For the text-containing cell, return its midpoint in (X, Y) coordinate format. 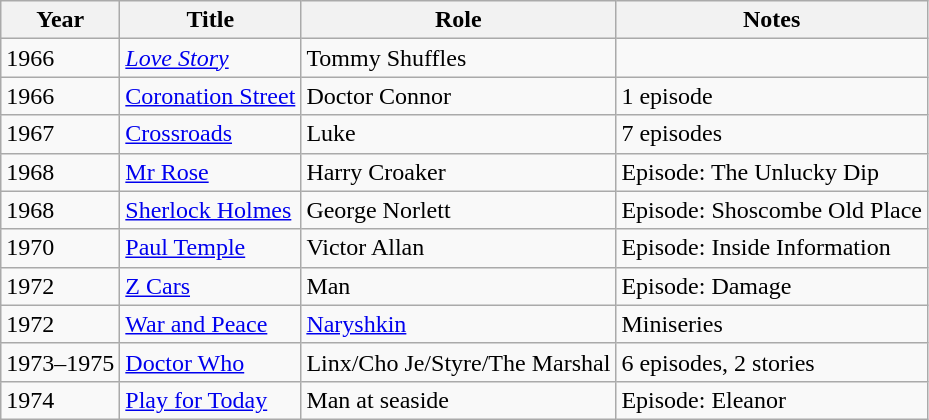
Title (210, 20)
Year (60, 20)
Luke (458, 134)
Notes (772, 20)
Linx/Cho Je/Styre/The Marshal (458, 362)
6 episodes, 2 stories (772, 362)
Episode: The Unlucky Dip (772, 172)
Episode: Eleanor (772, 400)
1 episode (772, 96)
Sherlock Holmes (210, 210)
Victor Allan (458, 248)
Play for Today (210, 400)
1973–1975 (60, 362)
Episode: Shoscombe Old Place (772, 210)
Episode: Damage (772, 286)
Doctor Who (210, 362)
1967 (60, 134)
Doctor Connor (458, 96)
Love Story (210, 58)
Coronation Street (210, 96)
Episode: Inside Information (772, 248)
Role (458, 20)
George Norlett (458, 210)
Crossroads (210, 134)
Tommy Shuffles (458, 58)
Naryshkin (458, 324)
1970 (60, 248)
Man (458, 286)
Miniseries (772, 324)
7 episodes (772, 134)
Paul Temple (210, 248)
Z Cars (210, 286)
Man at seaside (458, 400)
Mr Rose (210, 172)
War and Peace (210, 324)
Harry Croaker (458, 172)
1974 (60, 400)
